Identify which cell holds the provided text, then report its (X, Y) central coordinate. 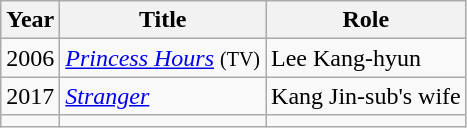
Kang Jin-sub's wife (366, 96)
2006 (30, 58)
Stranger (163, 96)
Princess Hours (TV) (163, 58)
Year (30, 20)
Lee Kang-hyun (366, 58)
2017 (30, 96)
Role (366, 20)
Title (163, 20)
